Return the (x, y) coordinate for the center point of the cell that contains the specified text.  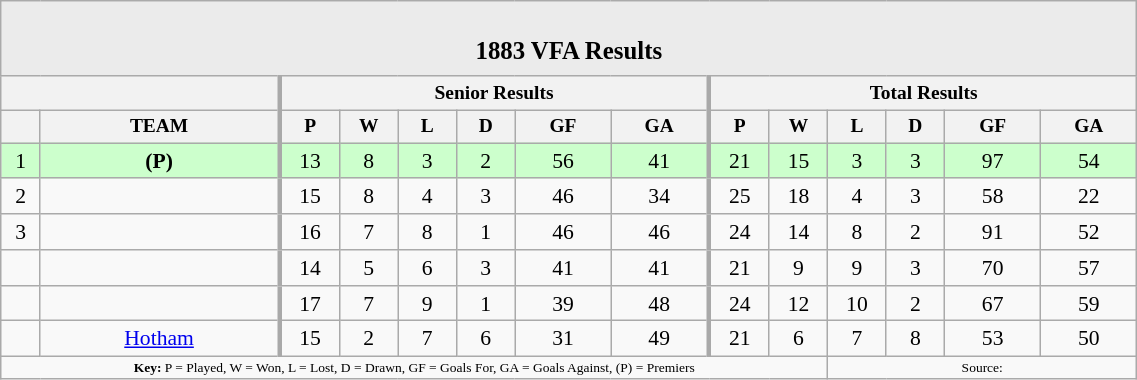
53 (993, 339)
54 (1089, 161)
67 (993, 304)
Key: P = Played, W = Won, L = Lost, D = Drawn, GF = Goals For, GA = Goals Against, (P) = Premiers (414, 368)
13 (309, 161)
49 (660, 339)
17 (309, 304)
Senior Results (494, 94)
31 (563, 339)
39 (563, 304)
(P) (160, 161)
Total Results (923, 94)
16 (309, 232)
56 (563, 161)
Source: (982, 368)
22 (1089, 197)
10 (857, 304)
50 (1089, 339)
57 (1089, 268)
Hotham (160, 339)
58 (993, 197)
34 (660, 197)
25 (739, 197)
48 (660, 304)
52 (1089, 232)
12 (798, 304)
18 (798, 197)
5 (368, 268)
59 (1089, 304)
91 (993, 232)
TEAM (160, 126)
70 (993, 268)
97 (993, 161)
